For the text-containing cell, return its midpoint in [x, y] coordinate format. 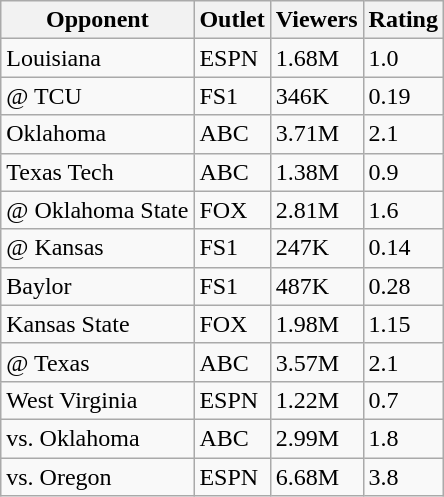
2.81M [316, 210]
Outlet [232, 20]
Oklahoma [98, 134]
vs. Oregon [98, 477]
0.7 [403, 400]
0.28 [403, 286]
2.99M [316, 438]
0.14 [403, 248]
1.98M [316, 324]
1.8 [403, 438]
@ Kansas [98, 248]
3.8 [403, 477]
247K [316, 248]
@ Oklahoma State [98, 210]
Rating [403, 20]
1.15 [403, 324]
Opponent [98, 20]
Kansas State [98, 324]
Viewers [316, 20]
487K [316, 286]
3.71M [316, 134]
1.6 [403, 210]
West Virginia [98, 400]
Louisiana [98, 58]
0.19 [403, 96]
Texas Tech [98, 172]
vs. Oklahoma [98, 438]
0.9 [403, 172]
1.38M [316, 172]
Baylor [98, 286]
346K [316, 96]
1.22M [316, 400]
1.68M [316, 58]
@ TCU [98, 96]
1.0 [403, 58]
6.68M [316, 477]
3.57M [316, 362]
@ Texas [98, 362]
